Provide the (X, Y) coordinate of the cell's center where the given text is located.  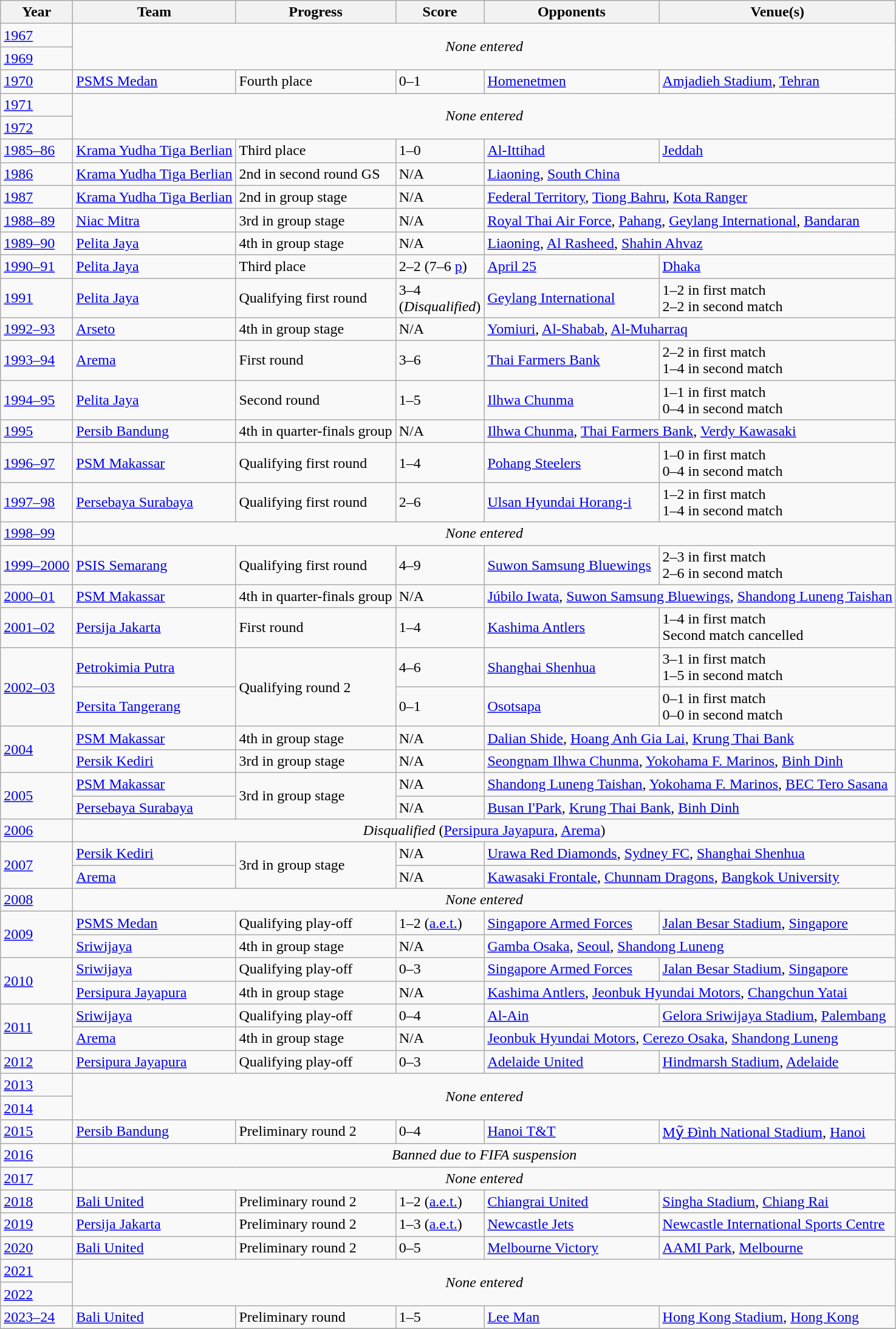
Score (440, 12)
3–4(Disqualified) (440, 298)
2010 (36, 981)
Preliminary round (316, 1317)
1994–95 (36, 400)
1–0 in first match0–4 in second match (778, 463)
2–6 (440, 502)
Singha Stadium, Chiang Rai (778, 1201)
Júbilo Iwata, Suwon Samsung Bluewings, Shandong Luneng Taishan (690, 596)
Amjadieh Stadium, Tehran (778, 81)
Disqualified (Persipura Jayapura, Arema) (485, 831)
2007 (36, 865)
2022 (36, 1294)
Osotsapa (572, 706)
2014 (36, 1108)
Newcastle Jets (572, 1224)
1–2 in first match2–2 in second match (778, 298)
Gamba Osaka, Seoul, Shandong Luneng (690, 946)
1995 (36, 431)
1972 (36, 128)
2017 (36, 1178)
2001–02 (36, 627)
Dhaka (778, 266)
2nd in group stage (316, 197)
2005 (36, 795)
Progress (316, 12)
1–3 (a.e.t.) (440, 1224)
2–3 in first match2–6 in second match (778, 565)
Kashima Antlers, Jeonbuk Hyundai Motors, Changchun Yatai (690, 992)
1992–93 (36, 329)
Jeonbuk Hyundai Motors, Cerezo Osaka, Shandong Luneng (690, 1039)
1986 (36, 174)
Niac Mitra (154, 220)
2011 (36, 1027)
Thai Farmers Bank (572, 361)
1990–91 (36, 266)
1999–2000 (36, 565)
1996–97 (36, 463)
Newcastle International Sports Centre (778, 1224)
2019 (36, 1224)
Yomiuri, Al-Shabab, Al-Muharraq (690, 329)
Pohang Steelers (572, 463)
2018 (36, 1201)
Team (154, 12)
2nd in second round GS (316, 174)
Lee Man (572, 1317)
0–5 (440, 1248)
3–6 (440, 361)
Second round (316, 400)
1993–94 (36, 361)
PSIS Semarang (154, 565)
2008 (36, 900)
0–1 in first match0–0 in second match (778, 706)
Jeddah (778, 151)
3–1 in first match1–5 in second match (778, 667)
Hong Kong Stadium, Hong Kong (778, 1317)
Melbourne Victory (572, 1248)
Petrokimia Putra (154, 667)
Opponents (572, 12)
2–2 (7–6 p) (440, 266)
1970 (36, 81)
Geylang International (572, 298)
Dalian Shide, Hoang Anh Gia Lai, Krung Thai Bank (690, 738)
1–1 in first match0–4 in second match (778, 400)
2021 (36, 1271)
Al-Ittihad (572, 151)
2–2 in first match1–4 in second match (778, 361)
Hanoi T&T (572, 1132)
1985–86 (36, 151)
Federal Territory, Tiong Bahru, Kota Ranger (690, 197)
Persita Tangerang (154, 706)
Venue(s) (778, 12)
2020 (36, 1248)
Kashima Antlers (572, 627)
1–4 in first matchSecond match cancelled (778, 627)
1987 (36, 197)
4–6 (440, 667)
Banned due to FIFA suspension (485, 1155)
2006 (36, 831)
1967 (36, 35)
1997–98 (36, 502)
1969 (36, 58)
2012 (36, 1062)
2015 (36, 1132)
Ulsan Hyundai Horang-i (572, 502)
Mỹ Đình National Stadium, Hanoi (778, 1132)
2004 (36, 749)
Fourth place (316, 81)
1–0 (440, 151)
Royal Thai Air Force, Pahang, Geylang International, Bandaran (690, 220)
Qualifying round 2 (316, 687)
Liaoning, South China (690, 174)
Shanghai Shenhua (572, 667)
Seongnam Ilhwa Chunma, Yokohama F. Marinos, Binh Dinh (690, 761)
2000–01 (36, 596)
Ilhwa Chunma (572, 400)
4–9 (440, 565)
Suwon Samsung Bluewings (572, 565)
Year (36, 12)
1–2 in first match1–4 in second match (778, 502)
April 25 (572, 266)
2016 (36, 1155)
Arseto (154, 329)
2023–24 (36, 1317)
Urawa Red Diamonds, Sydney FC, Shanghai Shenhua (690, 854)
1988–89 (36, 220)
Kawasaki Frontale, Chunnam Dragons, Bangkok University (690, 877)
Hindmarsh Stadium, Adelaide (778, 1062)
Adelaide United (572, 1062)
Chiangrai United (572, 1201)
1991 (36, 298)
Shandong Luneng Taishan, Yokohama F. Marinos, BEC Tero Sasana (690, 784)
Al-Ain (572, 1015)
Homenetmen (572, 81)
1989–90 (36, 243)
Gelora Sriwijaya Stadium, Palembang (778, 1015)
AAMI Park, Melbourne (778, 1248)
Liaoning, Al Rasheed, Shahin Ahvaz (690, 243)
Ilhwa Chunma, Thai Farmers Bank, Verdy Kawasaki (690, 431)
1971 (36, 105)
Busan I'Park, Krung Thai Bank, Binh Dinh (690, 808)
2009 (36, 935)
2013 (36, 1085)
2002–03 (36, 687)
1998–99 (36, 534)
